Return [X, Y] of the center of cell containing provided text 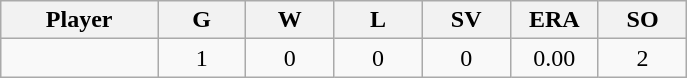
W [290, 20]
SV [466, 20]
0.00 [554, 58]
1 [202, 58]
G [202, 20]
L [378, 20]
2 [642, 58]
SO [642, 20]
Player [80, 20]
ERA [554, 20]
